Search for the cell housing the specified text and yield its [X, Y] center coordinate. 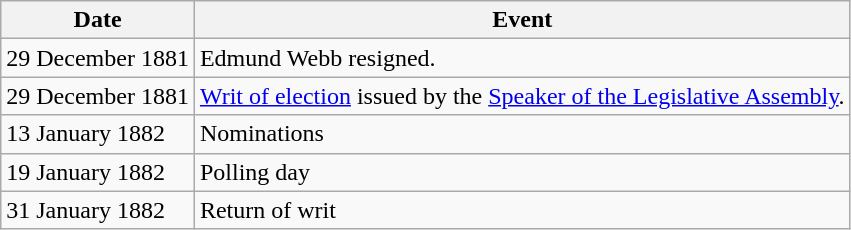
Return of writ [522, 210]
Writ of election issued by the Speaker of the Legislative Assembly. [522, 96]
Event [522, 20]
19 January 1882 [98, 172]
Date [98, 20]
Polling day [522, 172]
31 January 1882 [98, 210]
13 January 1882 [98, 134]
Edmund Webb resigned. [522, 58]
Nominations [522, 134]
